Detect which cell encompasses the target text, then output its [x, y] center coordinate. 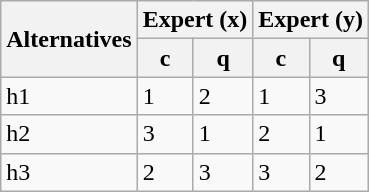
Expert (y) [311, 20]
h1 [69, 96]
h3 [69, 172]
Alternatives [69, 39]
Expert (x) [195, 20]
h2 [69, 134]
